Identify which cell holds the provided text, then report its [X, Y] central coordinate. 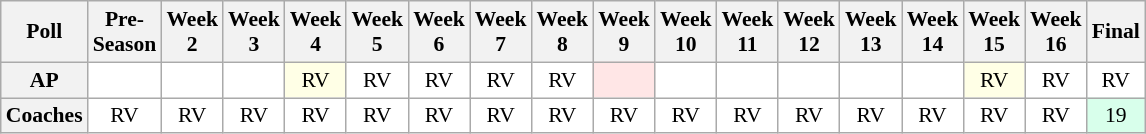
Week15 [994, 32]
Week8 [562, 32]
Pre-Season [125, 32]
Week2 [192, 32]
Week4 [316, 32]
Week14 [933, 32]
Week13 [871, 32]
Week7 [501, 32]
Week16 [1056, 32]
Week5 [377, 32]
Coaches [44, 116]
Week9 [624, 32]
Final [1116, 32]
AP [44, 80]
Poll [44, 32]
Week10 [686, 32]
19 [1116, 116]
Week11 [748, 32]
Week3 [254, 32]
Week6 [439, 32]
Week12 [809, 32]
